For the text-containing cell, return its midpoint in (x, y) coordinate format. 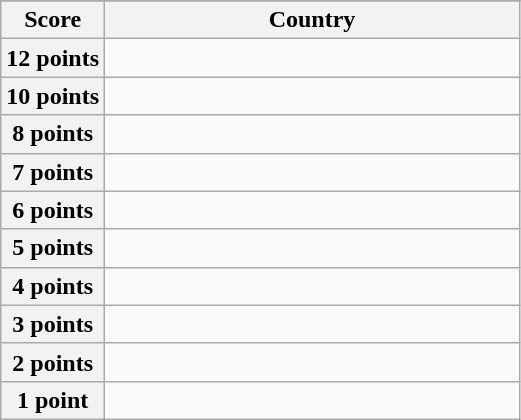
2 points (53, 362)
8 points (53, 134)
Country (312, 20)
10 points (53, 96)
4 points (53, 286)
7 points (53, 172)
5 points (53, 248)
6 points (53, 210)
1 point (53, 400)
3 points (53, 324)
12 points (53, 58)
Score (53, 20)
